Provide the (x, y) coordinate of the cell's center where the given text is located.  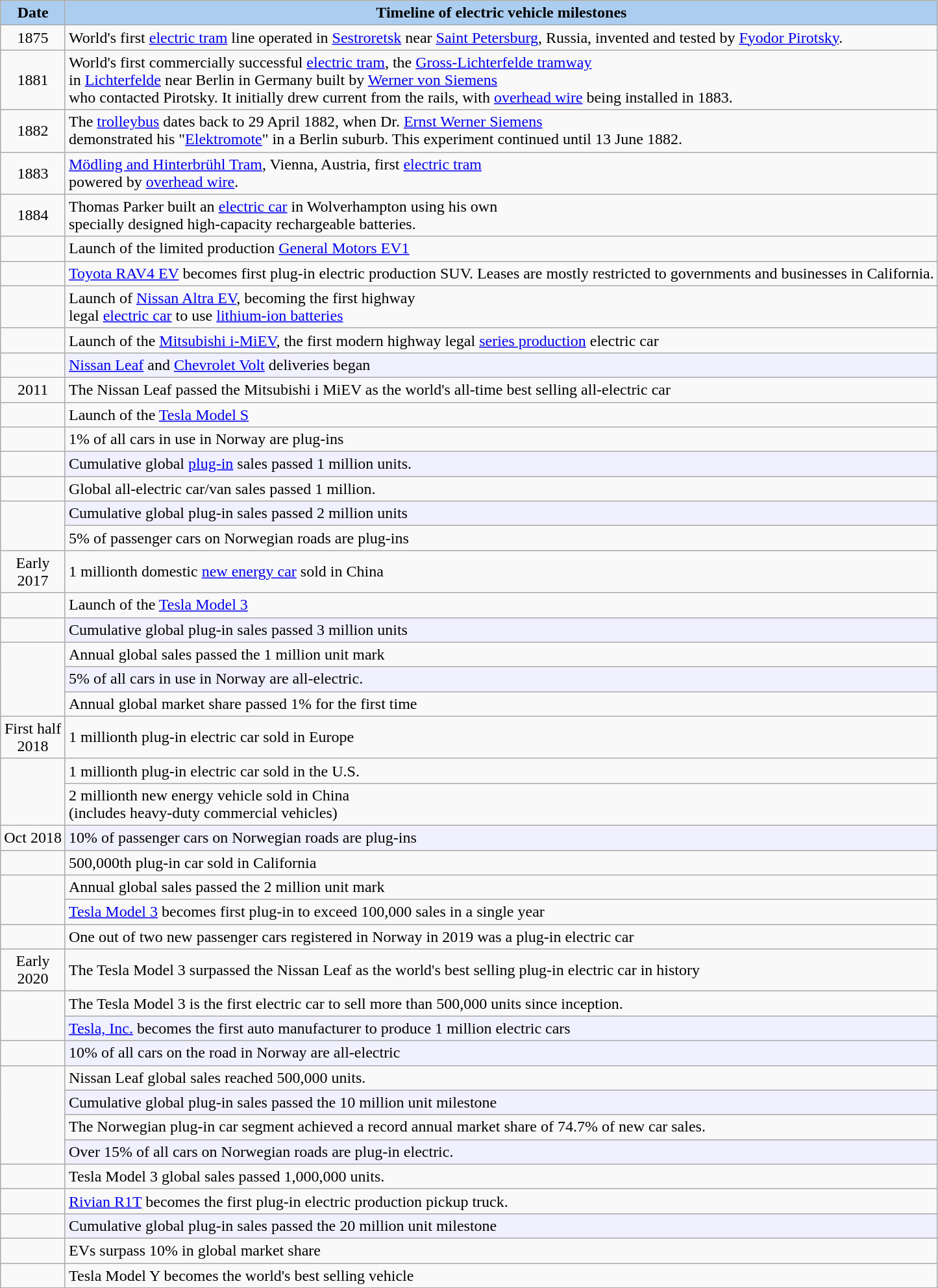
Annual global market share passed 1% for the first time (501, 704)
Cumulative global plug-in sales passed 1 million units. (501, 464)
First half 2018 (33, 737)
Launch of the limited production General Motors EV1 (501, 249)
1 millionth plug-in electric car sold in Europe (501, 737)
Cumulative global plug-in sales passed 2 million units (501, 514)
10% of passenger cars on Norwegian roads are plug-ins (501, 837)
Cumulative global plug-in sales passed 3 million units (501, 630)
2 millionth new energy vehicle sold in China(includes heavy-duty commercial vehicles) (501, 804)
1 millionth plug-in electric car sold in the U.S. (501, 771)
5% of passenger cars on Norwegian roads are plug-ins (501, 538)
Global all-electric car/van sales passed 1 million. (501, 489)
Launch of the Mitsubishi i-MiEV, the first modern highway legal series production electric car (501, 340)
1882 (33, 131)
Annual global sales passed the 2 million unit mark (501, 887)
The Nissan Leaf passed the Mitsubishi i MiEV as the world's all-time best selling all-electric car (501, 390)
Over 15% of all cars on Norwegian roads are plug-in electric. (501, 1152)
2011 (33, 390)
Tesla, Inc. becomes the first auto manufacturer to produce 1 million electric cars (501, 1028)
Early 2017 (33, 571)
The Tesla Model 3 is the first electric car to sell more than 500,000 units since inception. (501, 1004)
Rivian R1T becomes the first plug-in electric production pickup truck. (501, 1201)
Oct 2018 (33, 837)
1884 (33, 216)
Launch of the Tesla Model 3 (501, 605)
1% of all cars in use in Norway are plug-ins (501, 440)
500,000th plug-in car sold in California (501, 863)
Toyota RAV4 EV becomes first plug-in electric production SUV. Leases are mostly restricted to governments and businesses in California. (501, 273)
Annual global sales passed the 1 million unit mark (501, 654)
Thomas Parker built an electric car in Wolverhampton using his own specially designed high-capacity rechargeable batteries. (501, 216)
10% of all cars on the road in Norway are all-electric (501, 1053)
1881 (33, 80)
World's first electric tram line operated in Sestroretsk near Saint Petersburg, Russia, invented and tested by Fyodor Pirotsky. (501, 38)
The Norwegian plug-in car segment achieved a record annual market share of 74.7% of new car sales. (501, 1127)
Tesla Model 3 becomes first plug-in to exceed 100,000 sales in a single year (501, 912)
Tesla Model Y becomes the world's best selling vehicle (501, 1276)
Launch of the Tesla Model S (501, 415)
One out of two new passenger cars registered in Norway in 2019 was a plug-in electric car (501, 937)
Nissan Leaf global sales reached 500,000 units. (501, 1078)
Nissan Leaf and Chevrolet Volt deliveries began (501, 365)
The Tesla Model 3 surpassed the Nissan Leaf as the world's best selling plug-in electric car in history (501, 970)
Early2020 (33, 970)
Cumulative global plug-in sales passed the 10 million unit milestone (501, 1102)
Launch of Nissan Altra EV, becoming the first highway legal electric car to use lithium-ion batteries (501, 306)
1875 (33, 38)
Timeline of electric vehicle milestones (501, 13)
1883 (33, 173)
1 millionth domestic new energy car sold in China (501, 571)
Cumulative global plug-in sales passed the 20 million unit milestone (501, 1226)
Date (33, 13)
Tesla Model 3 global sales passed 1,000,000 units. (501, 1176)
5% of all cars in use in Norway are all-electric. (501, 679)
Mödling and Hinterbrühl Tram, Vienna, Austria, first electric tram powered by overhead wire. (501, 173)
EVs surpass 10% in global market share (501, 1250)
